Provide the [x, y] coordinate of the cell's center where the given text is located.  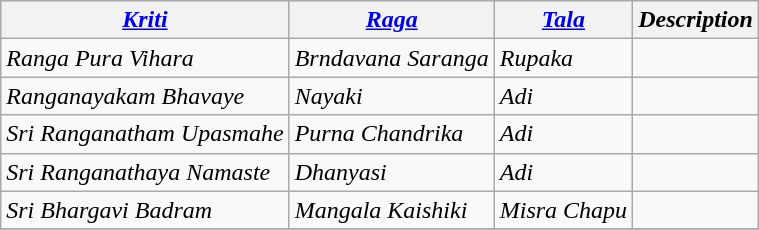
Misra Chapu [563, 210]
Ranganayakam Bhavaye [145, 96]
Dhanyasi [392, 172]
Tala [563, 20]
Rupaka [563, 58]
Ranga Pura Vihara [145, 58]
Mangala Kaishiki [392, 210]
Brndavana Saranga [392, 58]
Sri Ranganatham Upasmahe [145, 134]
Sri Bhargavi Badram [145, 210]
Raga [392, 20]
Kriti [145, 20]
Sri Ranganathaya Namaste [145, 172]
Purna Chandrika [392, 134]
Description [696, 20]
Nayaki [392, 96]
